Identify which cell holds the provided text, then report its (X, Y) central coordinate. 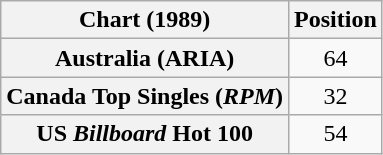
54 (336, 134)
Chart (1989) (145, 20)
Position (336, 20)
32 (336, 96)
Canada Top Singles (RPM) (145, 96)
64 (336, 58)
Australia (ARIA) (145, 58)
US Billboard Hot 100 (145, 134)
